Locate the cell with the specified text and output its (X, Y) center coordinate. 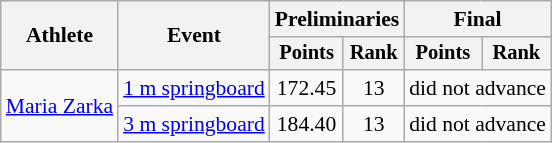
172.45 (307, 88)
Maria Zarka (60, 106)
Final (478, 19)
3 m springboard (194, 124)
Athlete (60, 36)
Event (194, 36)
Preliminaries (337, 19)
184.40 (307, 124)
1 m springboard (194, 88)
